For the text-containing cell, return its midpoint in (x, y) coordinate format. 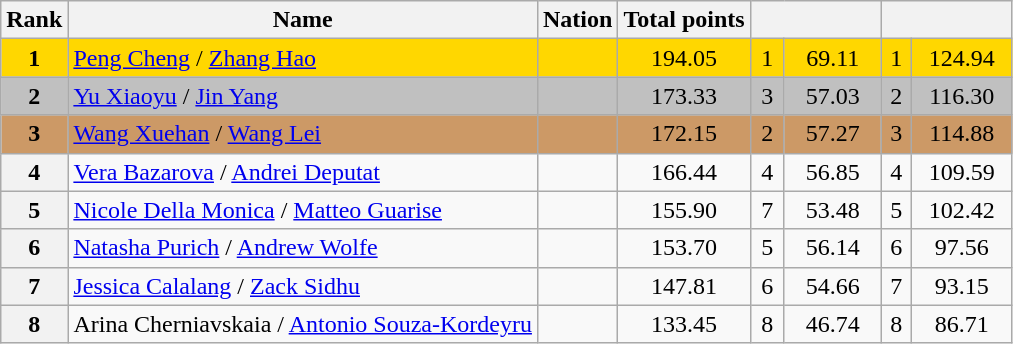
102.42 (962, 210)
Peng Cheng / Zhang Hao (303, 58)
Natasha Purich / Andrew Wolfe (303, 248)
166.44 (684, 172)
57.03 (832, 96)
46.74 (832, 324)
153.70 (684, 248)
57.27 (832, 134)
97.56 (962, 248)
Name (303, 20)
69.11 (832, 58)
155.90 (684, 210)
93.15 (962, 286)
Wang Xuehan / Wang Lei (303, 134)
53.48 (832, 210)
Arina Cherniavskaia / Antonio Souza-Kordeyru (303, 324)
Yu Xiaoyu / Jin Yang (303, 96)
116.30 (962, 96)
109.59 (962, 172)
54.66 (832, 286)
Rank (34, 20)
56.14 (832, 248)
124.94 (962, 58)
56.85 (832, 172)
133.45 (684, 324)
Total points (684, 20)
Jessica Calalang / Zack Sidhu (303, 286)
Nation (577, 20)
Vera Bazarova / Andrei Deputat (303, 172)
86.71 (962, 324)
114.88 (962, 134)
Nicole Della Monica / Matteo Guarise (303, 210)
194.05 (684, 58)
172.15 (684, 134)
173.33 (684, 96)
147.81 (684, 286)
